Provide the [X, Y] coordinate of the cell's center where the given text is located.  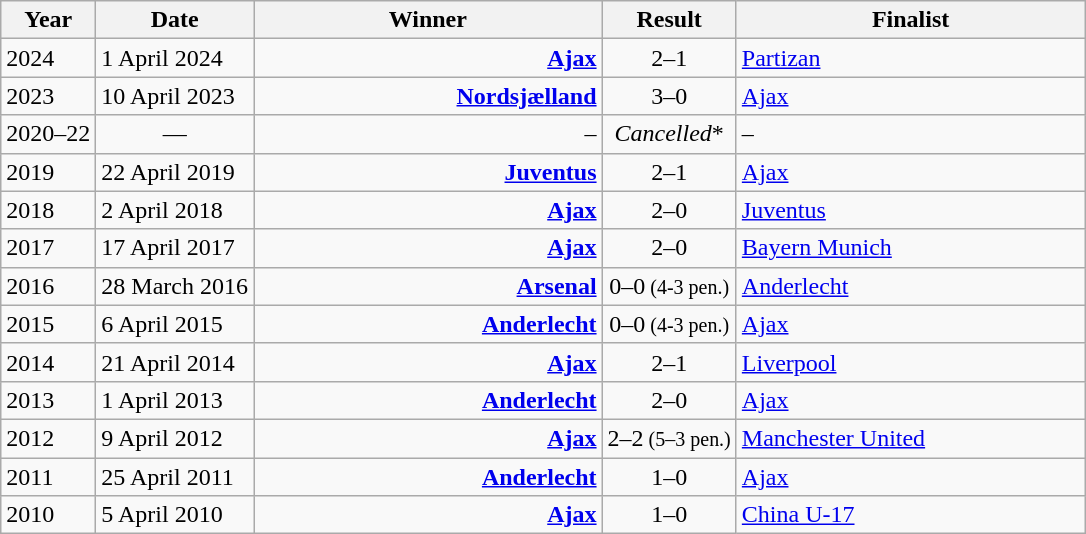
Finalist [910, 20]
Bayern Munich [910, 248]
2016 [48, 286]
9 April 2012 [175, 438]
Manchester United [910, 438]
2015 [48, 324]
2019 [48, 172]
Year [48, 20]
1 April 2024 [175, 58]
Cancelled* [669, 134]
2014 [48, 362]
2018 [48, 210]
2010 [48, 515]
2–2 (5–3 pen.) [669, 438]
17 April 2017 [175, 248]
2012 [48, 438]
2 April 2018 [175, 210]
28 March 2016 [175, 286]
22 April 2019 [175, 172]
Winner [428, 20]
2020–22 [48, 134]
2013 [48, 400]
Nordsjælland [428, 96]
2024 [48, 58]
Liverpool [910, 362]
3–0 [669, 96]
2017 [48, 248]
1 April 2013 [175, 400]
21 April 2014 [175, 362]
Result [669, 20]
— [175, 134]
Arsenal [428, 286]
25 April 2011 [175, 477]
2023 [48, 96]
China U-17 [910, 515]
6 April 2015 [175, 324]
Date [175, 20]
Partizan [910, 58]
2011 [48, 477]
5 April 2010 [175, 515]
10 April 2023 [175, 96]
